Provide the (X, Y) coordinate of the cell's center where the given text is located.  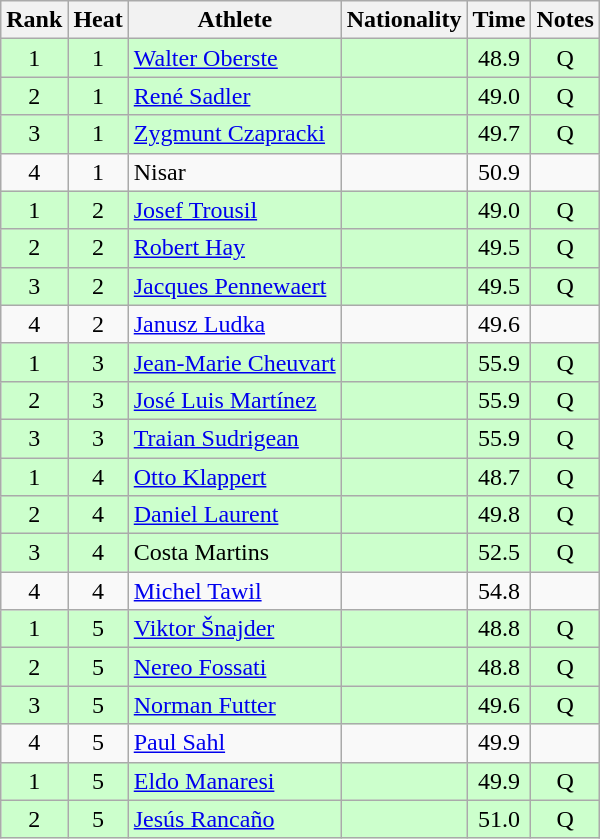
Daniel Laurent (234, 515)
Walter Oberste (234, 58)
Zygmunt Czapracki (234, 134)
54.8 (499, 591)
Rank (34, 20)
48.7 (499, 477)
Paul Sahl (234, 743)
48.9 (499, 58)
Time (499, 20)
Athlete (234, 20)
Traian Sudrigean (234, 438)
Viktor Šnajder (234, 629)
Costa Martins (234, 553)
Jean-Marie Cheuvart (234, 362)
Jacques Pennewaert (234, 286)
Janusz Ludka (234, 324)
Michel Tawil (234, 591)
Nationality (404, 20)
Nereo Fossati (234, 667)
Robert Hay (234, 248)
José Luis Martínez (234, 400)
50.9 (499, 172)
49.7 (499, 134)
René Sadler (234, 96)
Norman Futter (234, 705)
Notes (565, 20)
Otto Klappert (234, 477)
Josef Trousil (234, 210)
Eldo Manaresi (234, 781)
Heat (98, 20)
51.0 (499, 819)
49.8 (499, 515)
Jesús Rancaño (234, 819)
Nisar (234, 172)
52.5 (499, 553)
